Detect which cell encompasses the target text, then output its [X, Y] center coordinate. 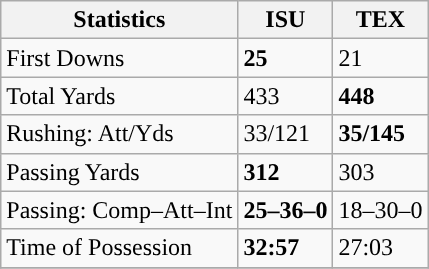
Passing: Comp–Att–Int [120, 210]
25–36–0 [286, 210]
18–30–0 [380, 210]
35/145 [380, 134]
Passing Yards [120, 172]
ISU [286, 20]
First Downs [120, 58]
25 [286, 58]
448 [380, 96]
303 [380, 172]
312 [286, 172]
33/121 [286, 134]
Time of Possession [120, 248]
Total Yards [120, 96]
TEX [380, 20]
Statistics [120, 20]
32:57 [286, 248]
433 [286, 96]
27:03 [380, 248]
Rushing: Att/Yds [120, 134]
21 [380, 58]
